From the cell containing the given text, extract its center point as (x, y) coordinate. 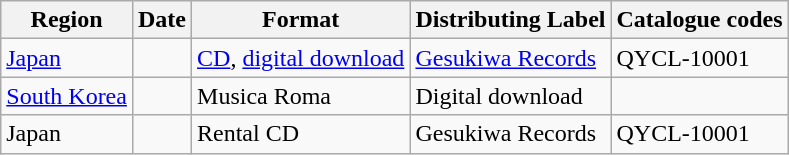
Musica Roma (301, 96)
Date (162, 20)
CD, digital download (301, 58)
Rental CD (301, 134)
Digital download (510, 96)
South Korea (67, 96)
Catalogue codes (700, 20)
Format (301, 20)
Distributing Label (510, 20)
Region (67, 20)
